Output the [x, y] coordinate of the center of the cell containing the given text.  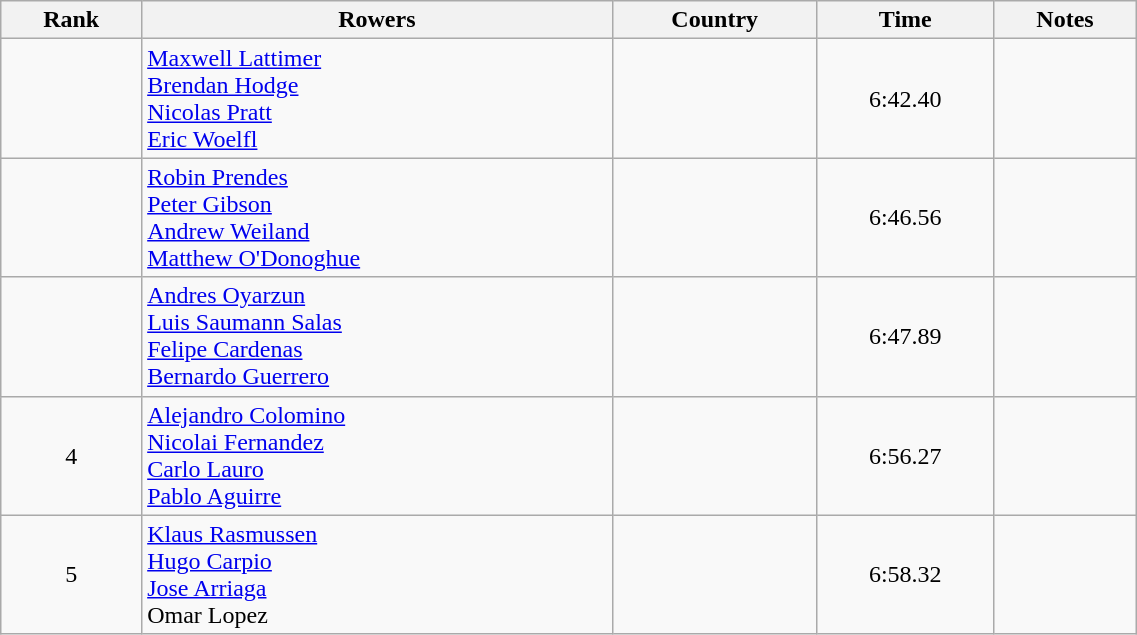
Robin PrendesPeter GibsonAndrew WeilandMatthew O'Donoghue [377, 218]
5 [72, 574]
6:56.27 [905, 456]
Rank [72, 20]
Alejandro ColominoNicolai FernandezCarlo LauroPablo Aguirre [377, 456]
6:58.32 [905, 574]
Klaus RasmussenHugo CarpioJose ArriagaOmar Lopez [377, 574]
Country [714, 20]
Maxwell LattimerBrendan HodgeNicolas PrattEric Woelfl [377, 98]
6:46.56 [905, 218]
Time [905, 20]
Rowers [377, 20]
Andres OyarzunLuis Saumann SalasFelipe CardenasBernardo Guerrero [377, 336]
Notes [1065, 20]
4 [72, 456]
6:47.89 [905, 336]
6:42.40 [905, 98]
